Capture the cell that displays the provided text and extract its (x, y) central coordinate. 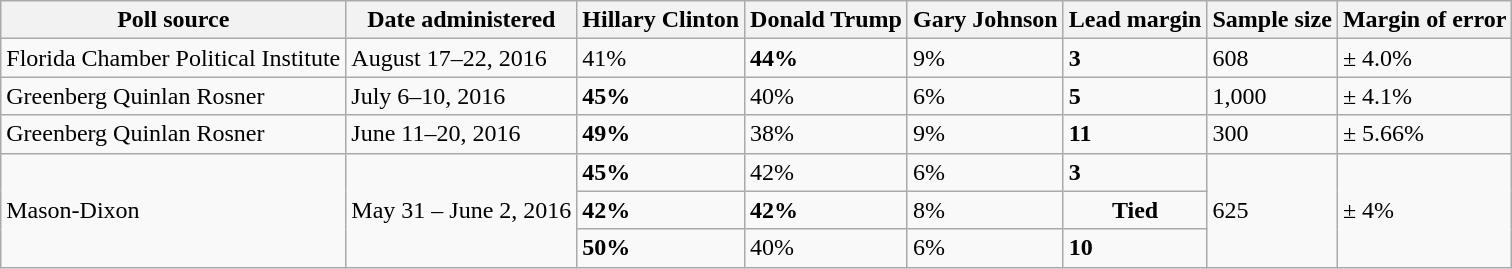
Mason-Dixon (174, 210)
608 (1272, 58)
50% (661, 248)
Margin of error (1424, 20)
Florida Chamber Political Institute (174, 58)
Sample size (1272, 20)
38% (826, 134)
± 4.1% (1424, 96)
Poll source (174, 20)
8% (985, 210)
44% (826, 58)
Hillary Clinton (661, 20)
1,000 (1272, 96)
Donald Trump (826, 20)
Date administered (462, 20)
11 (1135, 134)
10 (1135, 248)
July 6–10, 2016 (462, 96)
May 31 – June 2, 2016 (462, 210)
49% (661, 134)
Tied (1135, 210)
± 4.0% (1424, 58)
625 (1272, 210)
300 (1272, 134)
41% (661, 58)
± 4% (1424, 210)
June 11–20, 2016 (462, 134)
Lead margin (1135, 20)
August 17–22, 2016 (462, 58)
± 5.66% (1424, 134)
5 (1135, 96)
Gary Johnson (985, 20)
